Return [x, y] of the center of cell containing provided text 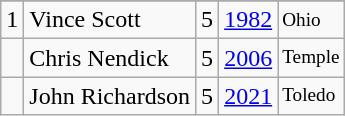
1 [12, 20]
2006 [248, 58]
1982 [248, 20]
Ohio [311, 20]
Toledo [311, 96]
Chris Nendick [110, 58]
2021 [248, 96]
Temple [311, 58]
John Richardson [110, 96]
Vince Scott [110, 20]
